Find where the given text appears and provide that cell's center as (X, Y) coordinate. 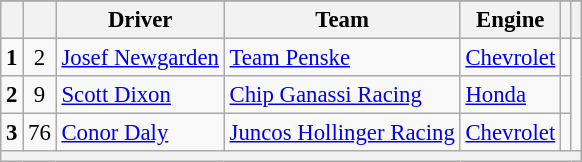
Team Penske (342, 58)
Driver (140, 20)
3 (12, 133)
76 (40, 133)
Juncos Hollinger Racing (342, 133)
Engine (510, 20)
Scott Dixon (140, 95)
9 (40, 95)
Chip Ganassi Racing (342, 95)
Team (342, 20)
Josef Newgarden (140, 58)
Conor Daly (140, 133)
Honda (510, 95)
1 (12, 58)
